Identify which cell holds the provided text, then report its [x, y] central coordinate. 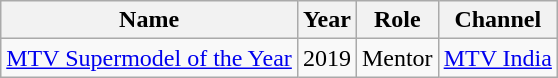
Year [326, 20]
2019 [326, 58]
MTV Supermodel of the Year [150, 58]
Mentor [397, 58]
Name [150, 20]
Channel [498, 20]
Role [397, 20]
MTV India [498, 58]
